Determine the (X, Y) coordinate at the center of the cell enclosing the given text.  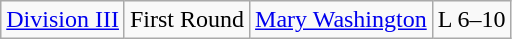
Division III (63, 20)
First Round (186, 20)
Mary Washington (342, 20)
L 6–10 (472, 20)
